Scan for the cell matching the given text and deliver its [X, Y] coordinate at center. 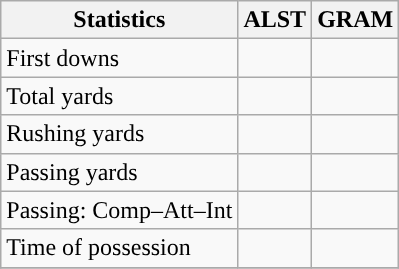
ALST [275, 20]
Statistics [120, 20]
Passing yards [120, 172]
Passing: Comp–Att–Int [120, 210]
Time of possession [120, 248]
Total yards [120, 96]
Rushing yards [120, 134]
GRAM [356, 20]
First downs [120, 58]
